Pinpoint the cell where the given text exists, returning its (x, y) midpoint coordinate. 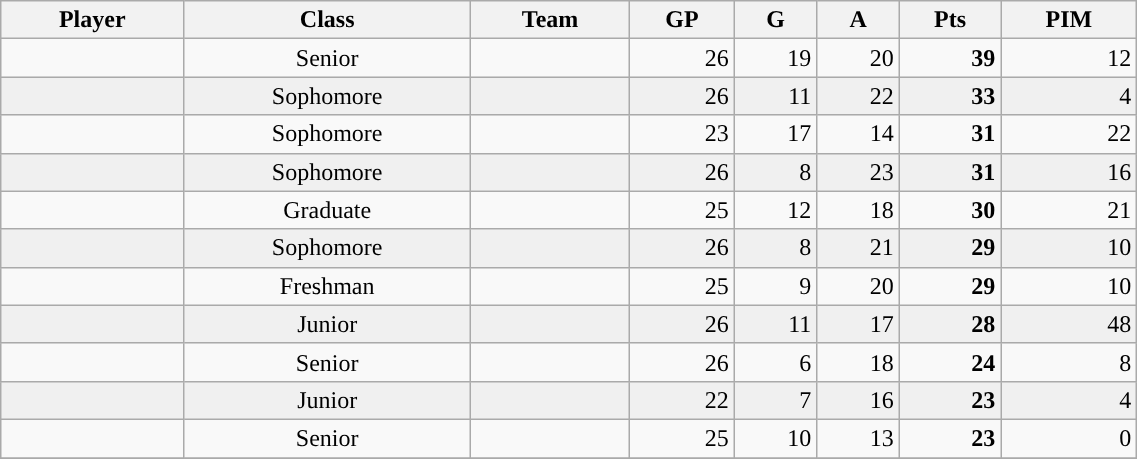
PIM (1069, 20)
Freshman (328, 286)
7 (776, 400)
A (858, 20)
24 (950, 362)
G (776, 20)
30 (950, 210)
28 (950, 324)
39 (950, 58)
48 (1069, 324)
33 (950, 96)
9 (776, 286)
Class (328, 20)
6 (776, 362)
Team (550, 20)
13 (858, 438)
Pts (950, 20)
0 (1069, 438)
Player (92, 20)
GP (682, 20)
Graduate (328, 210)
19 (776, 58)
14 (858, 134)
